Identify which cell holds the provided text, then report its (x, y) central coordinate. 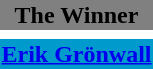
The Winner (76, 15)
Erik Grönwall (76, 54)
